Find where the given text appears and provide that cell's center as [x, y] coordinate. 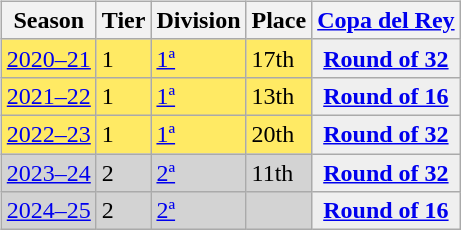
Tier [124, 20]
Division [198, 20]
2023–24 [48, 173]
11th [279, 173]
Season [48, 20]
2024–25 [48, 211]
17th [279, 58]
Copa del Rey [386, 20]
2020–21 [48, 58]
20th [279, 134]
Place [279, 20]
2021–22 [48, 96]
2022–23 [48, 134]
13th [279, 96]
